Capture the cell that displays the provided text and extract its [x, y] central coordinate. 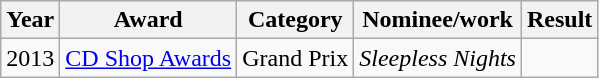
CD Shop Awards [148, 58]
Award [148, 20]
Sleepless Nights [438, 58]
Nominee/work [438, 20]
Category [296, 20]
2013 [30, 58]
Result [559, 20]
Year [30, 20]
Grand Prix [296, 58]
